Pinpoint the cell where the given text exists, returning its [x, y] midpoint coordinate. 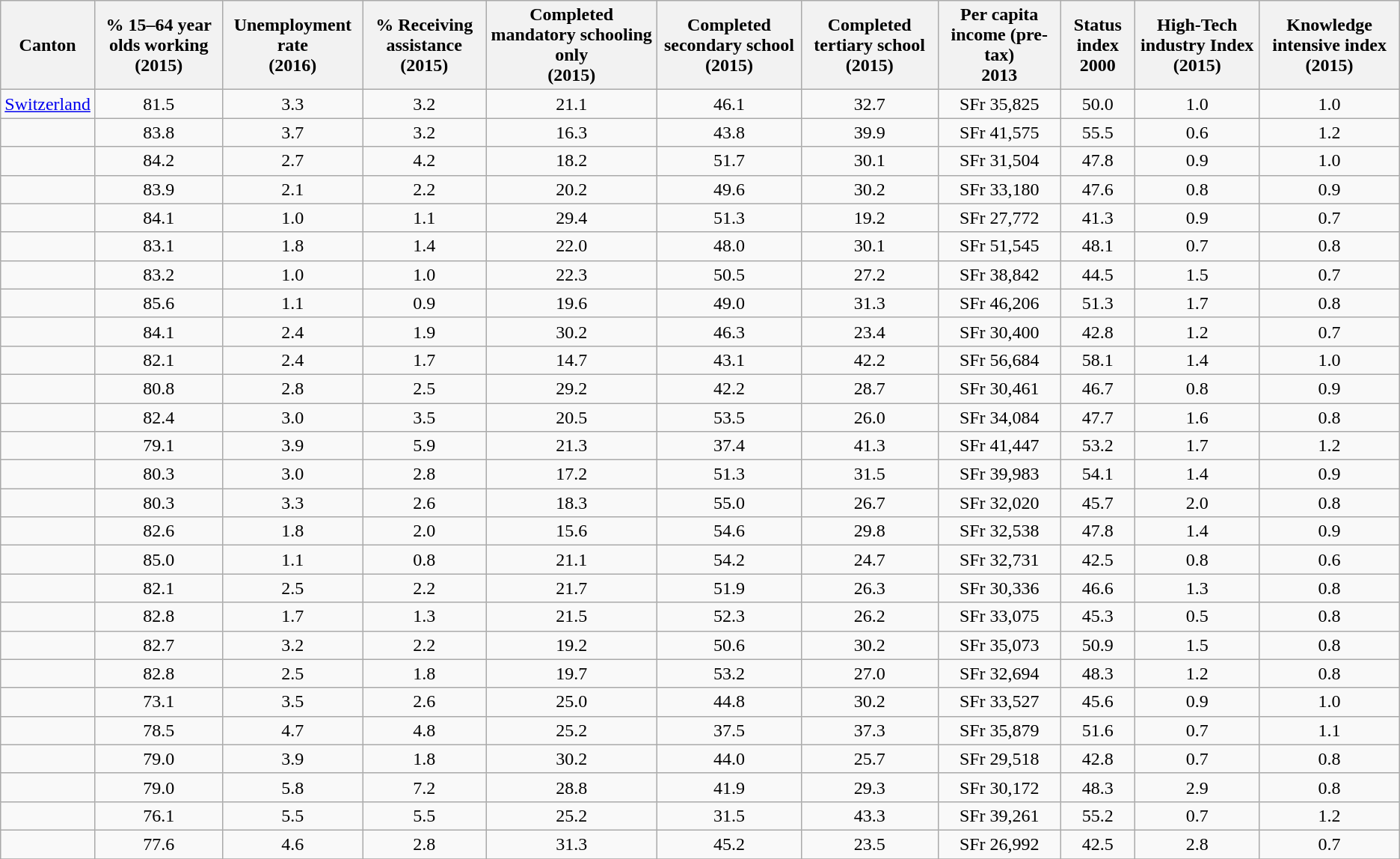
55.2 [1098, 816]
82.7 [159, 645]
81.5 [159, 104]
SFr 30,461 [999, 388]
50.6 [730, 645]
Canton [48, 45]
84.2 [159, 161]
25.7 [869, 759]
26.2 [869, 617]
SFr 39,983 [999, 474]
46.3 [730, 331]
51.7 [730, 161]
Completed secondary school(2015) [730, 45]
50.9 [1098, 645]
SFr 31,504 [999, 161]
28.7 [869, 388]
20.5 [571, 417]
77.6 [159, 844]
29.4 [571, 218]
4.8 [425, 730]
85.0 [159, 560]
0.5 [1197, 617]
26.3 [869, 588]
54.1 [1098, 474]
45.2 [730, 844]
79.1 [159, 446]
SFr 46,206 [999, 303]
47.6 [1098, 189]
29.3 [869, 787]
SFr 30,336 [999, 588]
45.6 [1098, 702]
19.7 [571, 673]
17.2 [571, 474]
50.0 [1098, 104]
SFr 29,518 [999, 759]
Status index2000 [1098, 45]
27.0 [869, 673]
Per capita income (pre-tax)2013 [999, 45]
5.8 [293, 787]
SFr 35,073 [999, 645]
SFr 32,694 [999, 673]
83.9 [159, 189]
25.0 [571, 702]
SFr 39,261 [999, 816]
37.4 [730, 446]
4.6 [293, 844]
50.5 [730, 275]
SFr 56,684 [999, 360]
Unemployment rate(2016) [293, 45]
Completed mandatory schooling only(2015) [571, 45]
22.0 [571, 246]
29.2 [571, 388]
53.5 [730, 417]
45.7 [1098, 503]
SFr 34,084 [999, 417]
41.9 [730, 787]
23.4 [869, 331]
27.2 [869, 275]
37.3 [869, 730]
82.6 [159, 531]
43.3 [869, 816]
SFr 26,992 [999, 844]
21.5 [571, 617]
Switzerland [48, 104]
SFr 30,172 [999, 787]
% 15–64 year olds working(2015) [159, 45]
21.7 [571, 588]
SFr 41,575 [999, 132]
43.8 [730, 132]
SFr 51,545 [999, 246]
76.1 [159, 816]
SFr 33,527 [999, 702]
14.7 [571, 360]
54.6 [730, 531]
49.6 [730, 189]
83.2 [159, 275]
44.8 [730, 702]
16.3 [571, 132]
51.6 [1098, 730]
49.0 [730, 303]
80.8 [159, 388]
37.5 [730, 730]
52.3 [730, 617]
2.1 [293, 189]
48.1 [1098, 246]
4.7 [293, 730]
28.8 [571, 787]
SFr 35,879 [999, 730]
7.2 [425, 787]
Completed tertiary school(2015) [869, 45]
SFr 33,075 [999, 617]
26.0 [869, 417]
58.1 [1098, 360]
19.6 [571, 303]
54.2 [730, 560]
47.7 [1098, 417]
SFr 30,400 [999, 331]
4.2 [425, 161]
3.7 [293, 132]
46.6 [1098, 588]
83.8 [159, 132]
SFr 33,180 [999, 189]
1.9 [425, 331]
23.5 [869, 844]
20.2 [571, 189]
2.9 [1197, 787]
High-Tech industry Index(2015) [1197, 45]
44.5 [1098, 275]
Knowledge intensive index(2015) [1330, 45]
15.6 [571, 531]
SFr 27,772 [999, 218]
46.7 [1098, 388]
% Receiving assistance(2015) [425, 45]
83.1 [159, 246]
SFr 32,020 [999, 503]
SFr 41,447 [999, 446]
SFr 32,538 [999, 531]
2.7 [293, 161]
48.0 [730, 246]
18.3 [571, 503]
24.7 [869, 560]
43.1 [730, 360]
21.3 [571, 446]
55.0 [730, 503]
22.3 [571, 275]
82.4 [159, 417]
45.3 [1098, 617]
SFr 32,731 [999, 560]
39.9 [869, 132]
5.9 [425, 446]
85.6 [159, 303]
29.8 [869, 531]
55.5 [1098, 132]
46.1 [730, 104]
18.2 [571, 161]
32.7 [869, 104]
SFr 35,825 [999, 104]
1.6 [1197, 417]
SFr 38,842 [999, 275]
26.7 [869, 503]
73.1 [159, 702]
44.0 [730, 759]
78.5 [159, 730]
51.9 [730, 588]
